Return the (x, y) coordinate for the center point of the cell that contains the specified text.  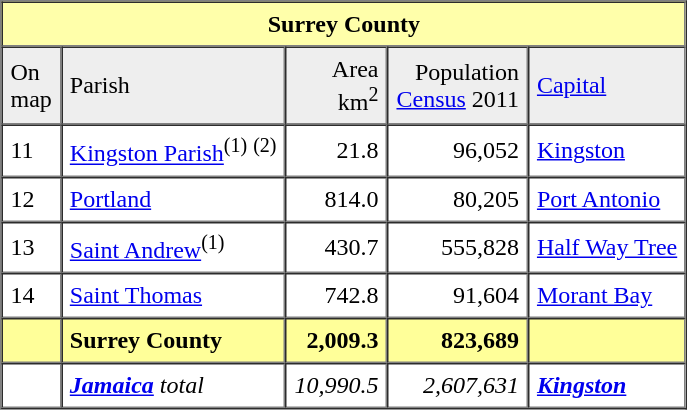
91,604 (457, 296)
Portland (174, 198)
12 (32, 198)
14 (32, 296)
Parish (174, 85)
PopulationCensus 2011 (457, 85)
21.8 (336, 150)
823,689 (457, 340)
Jamaica total (174, 386)
Areakm2 (336, 85)
96,052 (457, 150)
742.8 (336, 296)
Morant Bay (607, 296)
555,828 (457, 246)
Saint Thomas (174, 296)
Kingston Parish(1) (2) (174, 150)
11 (32, 150)
10,990.5 (336, 386)
430.7 (336, 246)
Capital (607, 85)
814.0 (336, 198)
Port Antonio (607, 198)
On map (32, 85)
13 (32, 246)
Half Way Tree (607, 246)
Saint Andrew(1) (174, 246)
2,607,631 (457, 386)
80,205 (457, 198)
2,009.3 (336, 340)
